Locate the cell with the specified text and output its (X, Y) center coordinate. 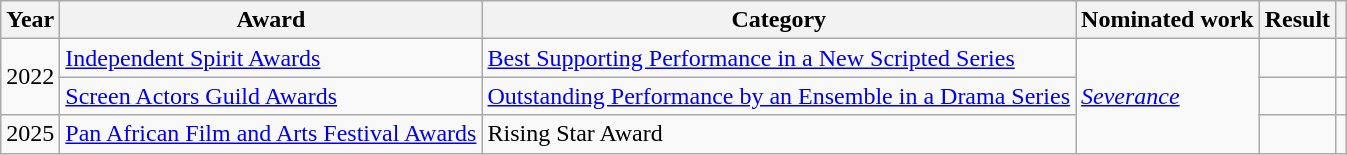
Nominated work (1168, 20)
Rising Star Award (779, 134)
Screen Actors Guild Awards (271, 96)
2025 (30, 134)
Category (779, 20)
Best Supporting Performance in a New Scripted Series (779, 58)
Independent Spirit Awards (271, 58)
Pan African Film and Arts Festival Awards (271, 134)
Outstanding Performance by an Ensemble in a Drama Series (779, 96)
Year (30, 20)
Severance (1168, 96)
2022 (30, 77)
Award (271, 20)
Result (1297, 20)
